Locate the cell with the specified text and output its [x, y] center coordinate. 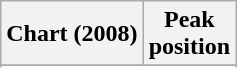
Peakposition [189, 34]
Chart (2008) [72, 34]
